Capture the cell that displays the provided text and extract its [X, Y] central coordinate. 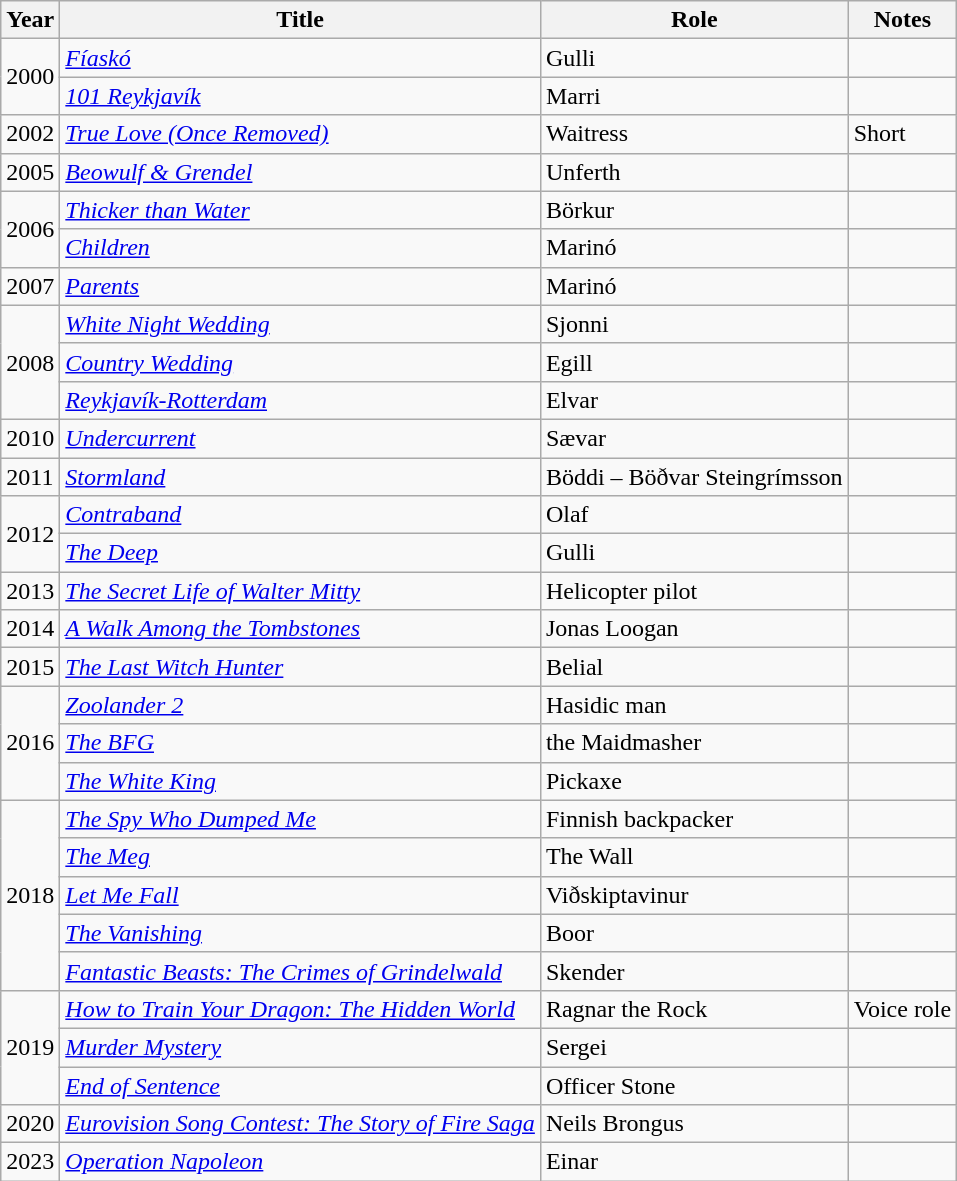
Undercurrent [300, 438]
Parents [300, 286]
Jonas Loogan [694, 629]
Fíaskó [300, 58]
Börkur [694, 210]
The Deep [300, 553]
How to Train Your Dragon: The Hidden World [300, 1009]
Beowulf & Grendel [300, 172]
2011 [30, 477]
2002 [30, 134]
Thicker than Water [300, 210]
Notes [902, 20]
2005 [30, 172]
Elvar [694, 400]
2013 [30, 591]
Hasidic man [694, 705]
2020 [30, 1124]
Reykjavík-Rotterdam [300, 400]
The Spy Who Dumped Me [300, 819]
Stormland [300, 477]
Title [300, 20]
End of Sentence [300, 1085]
Year [30, 20]
Voice role [902, 1009]
The Last Witch Hunter [300, 667]
Neils Brongus [694, 1124]
Waitress [694, 134]
Role [694, 20]
Helicopter pilot [694, 591]
Fantastic Beasts: The Crimes of Grindelwald [300, 971]
Eurovision Song Contest: The Story of Fire Saga [300, 1124]
2023 [30, 1162]
2012 [30, 534]
The Secret Life of Walter Mitty [300, 591]
2010 [30, 438]
2015 [30, 667]
Country Wedding [300, 362]
Operation Napoleon [300, 1162]
Zoolander 2 [300, 705]
Ragnar the Rock [694, 1009]
The White King [300, 781]
the Maidmasher [694, 743]
Sjonni [694, 324]
White Night Wedding [300, 324]
Viðskiptavinur [694, 895]
Short [902, 134]
Let Me Fall [300, 895]
Officer Stone [694, 1085]
Olaf [694, 515]
Böddi – Böðvar Steingrímsson [694, 477]
Marri [694, 96]
Murder Mystery [300, 1047]
Egill [694, 362]
Children [300, 248]
The BFG [300, 743]
2000 [30, 77]
Einar [694, 1162]
Sævar [694, 438]
True Love (Once Removed) [300, 134]
2019 [30, 1047]
The Wall [694, 857]
101 Reykjavík [300, 96]
Unferth [694, 172]
Boor [694, 933]
Pickaxe [694, 781]
2018 [30, 895]
2014 [30, 629]
Belial [694, 667]
2007 [30, 286]
Finnish backpacker [694, 819]
A Walk Among the Tombstones [300, 629]
2008 [30, 362]
Skender [694, 971]
The Meg [300, 857]
2016 [30, 743]
Contraband [300, 515]
The Vanishing [300, 933]
Sergei [694, 1047]
2006 [30, 229]
